Detect which cell encompasses the target text, then output its (x, y) center coordinate. 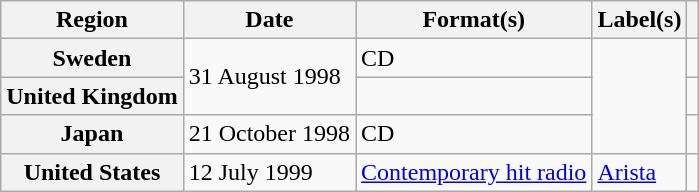
Sweden (92, 58)
Japan (92, 134)
Date (269, 20)
Label(s) (640, 20)
31 August 1998 (269, 77)
United States (92, 172)
Region (92, 20)
21 October 1998 (269, 134)
Contemporary hit radio (474, 172)
United Kingdom (92, 96)
12 July 1999 (269, 172)
Format(s) (474, 20)
Arista (640, 172)
